Provide the (X, Y) coordinate of the cell's center where the given text is located.  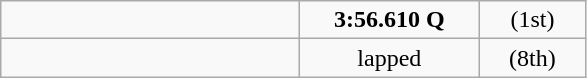
(8th) (532, 58)
(1st) (532, 20)
3:56.610 Q (390, 20)
lapped (390, 58)
